Search for the cell housing the specified text and yield its (X, Y) center coordinate. 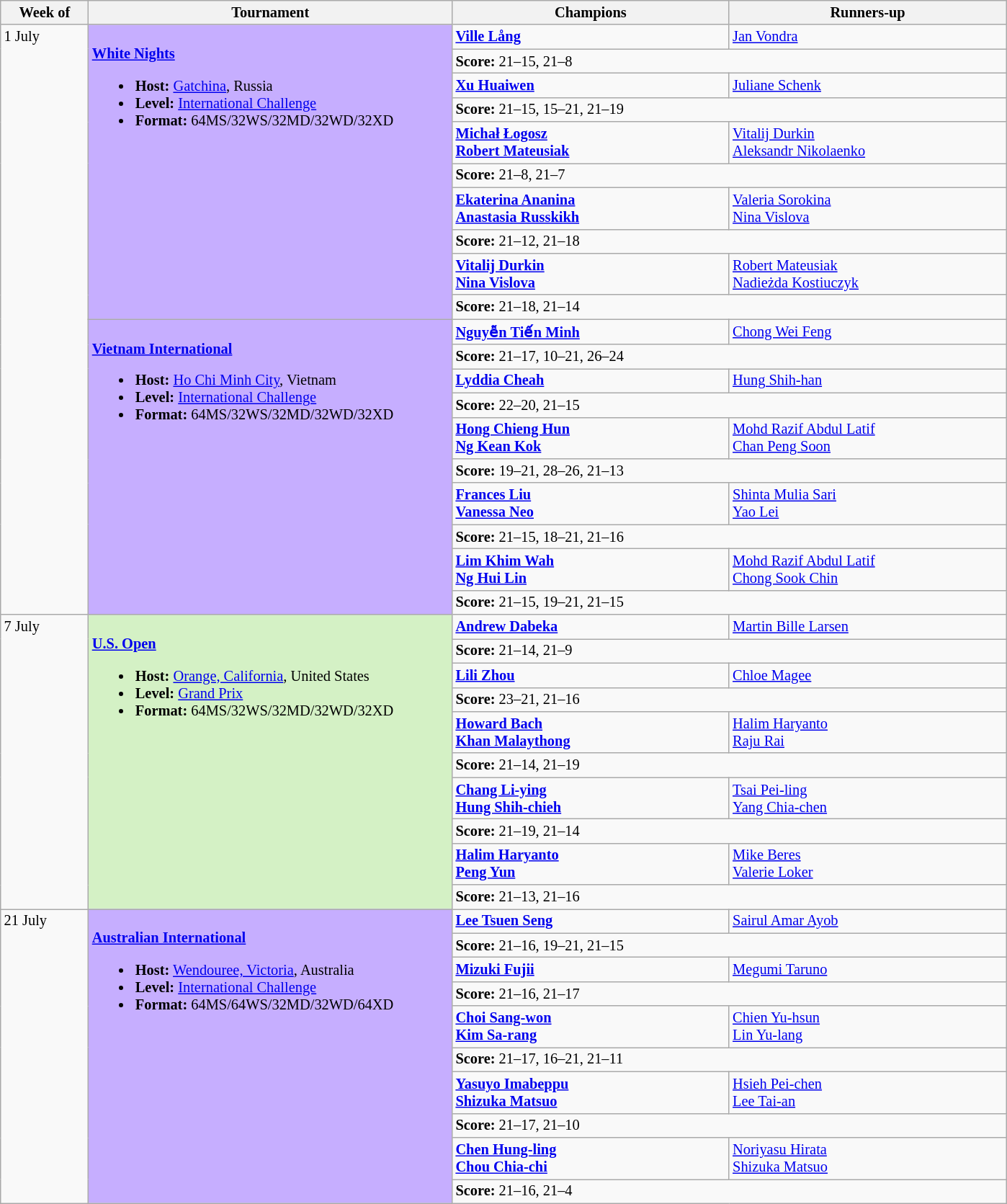
Score: 21–18, 21–14 (729, 307)
Score: 21–15, 15–21, 21–19 (729, 110)
Juliane Schenk (867, 85)
Tournament (271, 12)
Mohd Razif Abdul Latif Chong Sook Chin (867, 569)
Mizuki Fujii (591, 969)
Andrew Dabeka (591, 627)
Robert Mateusiak Nadieżda Kostiuczyk (867, 274)
Score: 23–21, 21–16 (729, 700)
Chang Li-ying Hung Shih-chieh (591, 798)
Score: 21–13, 21–16 (729, 897)
Chloe Magee (867, 675)
Martin Bille Larsen (867, 627)
White NightsHost: Gatchina, RussiaLevel: International ChallengeFormat: 64MS/32WS/32MD/32WD/32XD (271, 171)
Score: 19–21, 28–26, 21–13 (729, 471)
Week of (45, 12)
Valeria Sorokina Nina Vislova (867, 208)
Score: 21–12, 21–18 (729, 241)
Shinta Mulia Sari Yao Lei (867, 504)
Choi Sang-won Kim Sa-rang (591, 1027)
Jan Vondra (867, 37)
Score: 21–15, 21–8 (729, 61)
Score: 21–17, 16–21, 21–11 (729, 1059)
Vitalij Durkin Aleksandr Nikolaenko (867, 143)
Chien Yu-hsun Lin Yu-lang (867, 1027)
Score: 21–16, 19–21, 21–15 (729, 945)
Score: 21–14, 21–19 (729, 765)
Lee Tsuen Seng (591, 921)
Noriyasu Hirata Shizuka Matsuo (867, 1158)
Lili Zhou (591, 675)
Sairul Amar Ayob (867, 921)
Australian InternationalHost: Wendouree, Victoria, AustraliaLevel: International ChallengeFormat: 64MS/64WS/32MD/32WD/64XD (271, 1056)
Score: 21–15, 19–21, 21–15 (729, 602)
Hsieh Pei-chen Lee Tai-an (867, 1092)
Yasuyo Imabeppu Shizuka Matsuo (591, 1092)
Xu Huaiwen (591, 85)
Chen Hung-ling Chou Chia-chi (591, 1158)
Score: 21–15, 18–21, 21–16 (729, 537)
1 July (45, 320)
Vitalij Durkin Nina Vislova (591, 274)
Runners-up (867, 12)
Score: 21–14, 21–9 (729, 651)
Champions (591, 12)
Howard Bach Khan Malaythong (591, 732)
U.S. OpenHost: Orange, California, United StatesLevel: Grand PrixFormat: 64MS/32WS/32MD/32WD/32XD (271, 762)
7 July (45, 762)
Hung Shih-han (867, 380)
21 July (45, 1056)
Score: 22–20, 21–15 (729, 405)
Michał Łogosz Robert Mateusiak (591, 143)
Score: 21–17, 10–21, 26–24 (729, 357)
Score: 21–8, 21–7 (729, 175)
Ekaterina Ananina Anastasia Russkikh (591, 208)
Lyddia Cheah (591, 380)
Score: 21–17, 21–10 (729, 1125)
Lim Khim Wah Ng Hui Lin (591, 569)
Tsai Pei-ling Yang Chia-chen (867, 798)
Nguyễn Tiến Minh (591, 331)
Score: 21–16, 21–17 (729, 994)
Score: 21–19, 21–14 (729, 831)
Mike Beres Valerie Loker (867, 864)
Chong Wei Feng (867, 331)
Ville Lång (591, 37)
Hong Chieng Hun Ng Kean Kok (591, 438)
Vietnam InternationalHost: Ho Chi Minh City, VietnamLevel: International ChallengeFormat: 64MS/32WS/32MD/32WD/32XD (271, 467)
Frances Liu Vanessa Neo (591, 504)
Mohd Razif Abdul Latif Chan Peng Soon (867, 438)
Halim Haryanto Peng Yun (591, 864)
Megumi Taruno (867, 969)
Score: 21–16, 21–4 (729, 1191)
Halim Haryanto Raju Rai (867, 732)
